Search for the cell housing the specified text and yield its [x, y] center coordinate. 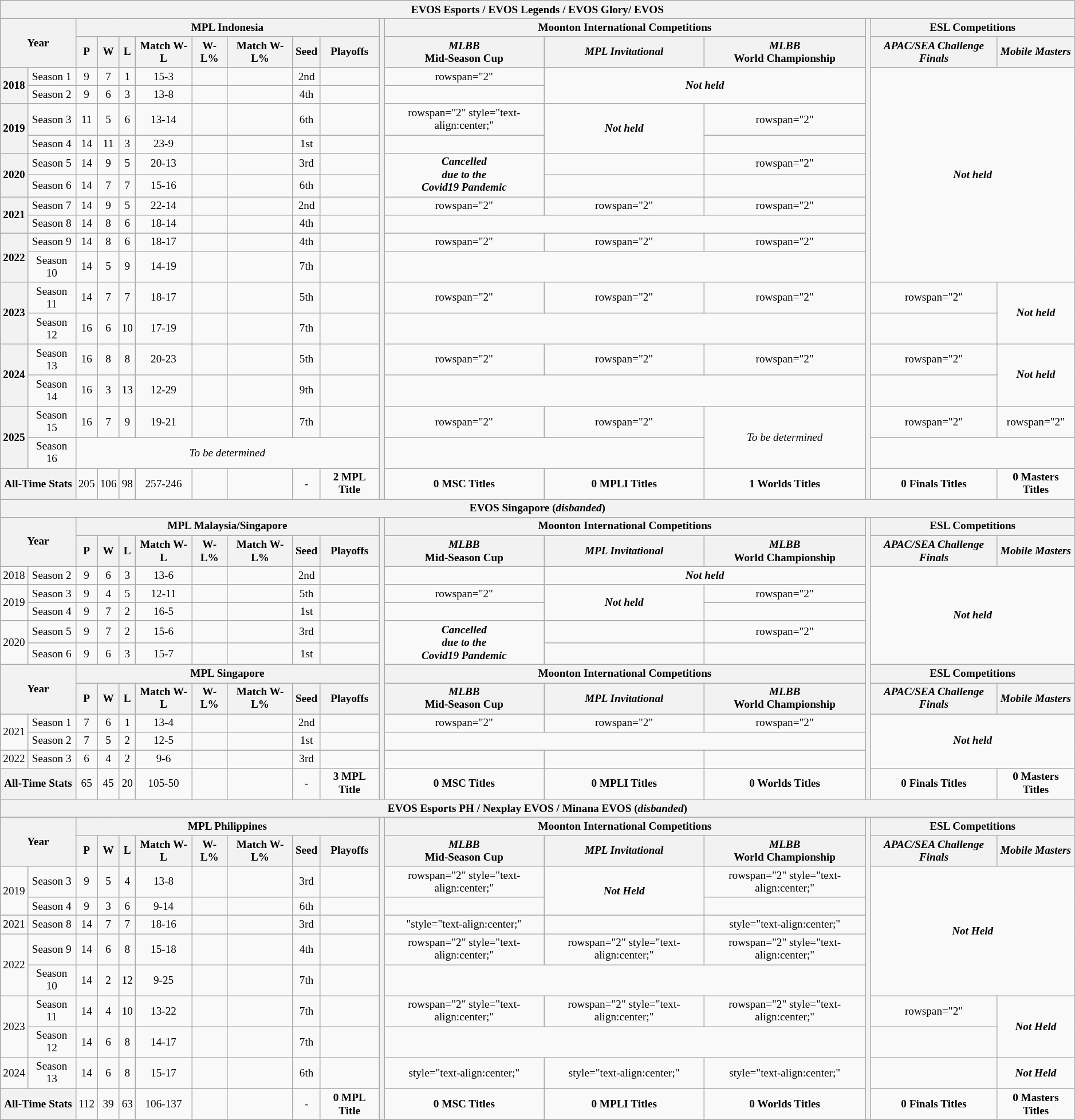
23-9 [163, 144]
2025 [14, 437]
MPL Malaysia/Singapore [227, 526]
112 [86, 1104]
15-3 [163, 77]
Season 15 [52, 421]
18-14 [163, 224]
98 [127, 484]
15-16 [163, 186]
106-137 [163, 1104]
14-17 [163, 1042]
13-6 [163, 575]
12-5 [163, 741]
MPL Indonesia [227, 27]
15-17 [163, 1073]
17-19 [163, 329]
13 [127, 391]
Season 7 [52, 206]
15-18 [163, 949]
19-21 [163, 421]
EVOS Esports / EVOS Legends / EVOS Glory/ EVOS [537, 10]
MPL Philippines [227, 826]
14-19 [163, 267]
45 [108, 783]
1 Worlds Titles [785, 484]
9-6 [163, 759]
105-50 [163, 783]
12 [127, 980]
15-7 [163, 653]
12-29 [163, 391]
15-6 [163, 632]
106 [108, 484]
12-11 [163, 594]
9-25 [163, 980]
EVOS Esports PH / Nexplay EVOS / Minana EVOS (disbanded) [537, 809]
20-23 [163, 360]
9th [306, 391]
9-14 [163, 906]
39 [108, 1104]
MPL Singapore [227, 674]
20-13 [163, 164]
22-14 [163, 206]
63 [127, 1104]
EVOS Singapore (disbanded) [537, 508]
2 MPL Title [349, 484]
Season 14 [52, 391]
0 MPL Title [349, 1104]
18-16 [163, 925]
257-246 [163, 484]
Season 16 [52, 452]
13-22 [163, 1011]
20 [127, 783]
"style="text-align:center;" [464, 925]
13-14 [163, 119]
13-4 [163, 723]
205 [86, 484]
3 MPL Title [349, 783]
16-5 [163, 612]
65 [86, 783]
